Return the (x, y) coordinate for the center point of the cell that contains the specified text.  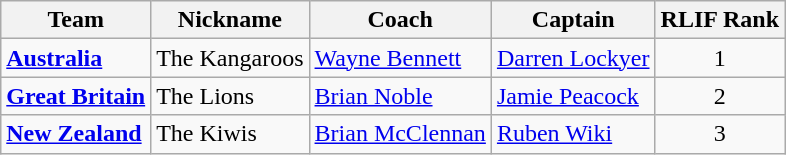
3 (720, 134)
2 (720, 96)
Nickname (230, 20)
Great Britain (76, 96)
Ruben Wiki (573, 134)
RLIF Rank (720, 20)
Darren Lockyer (573, 58)
1 (720, 58)
Brian Noble (400, 96)
New Zealand (76, 134)
The Kangaroos (230, 58)
The Lions (230, 96)
The Kiwis (230, 134)
Jamie Peacock (573, 96)
Brian McClennan (400, 134)
Coach (400, 20)
Australia (76, 58)
Captain (573, 20)
Team (76, 20)
Wayne Bennett (400, 58)
